Return (x, y) of the center of cell containing provided text 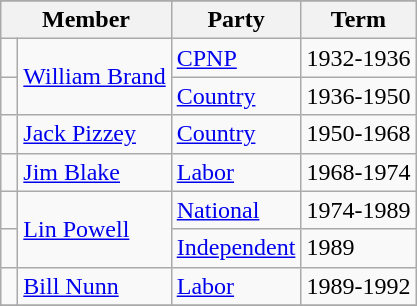
1932-1936 (358, 58)
William Brand (94, 77)
Party (236, 20)
Jim Blake (94, 172)
1989-1992 (358, 286)
1950-1968 (358, 134)
1936-1950 (358, 96)
1968-1974 (358, 172)
Bill Nunn (94, 286)
1974-1989 (358, 210)
National (236, 210)
CPNP (236, 58)
Term (358, 20)
Lin Powell (94, 229)
1989 (358, 248)
Independent (236, 248)
Member (86, 20)
Jack Pizzey (94, 134)
